Pinpoint the cell where the given text exists, returning its [X, Y] midpoint coordinate. 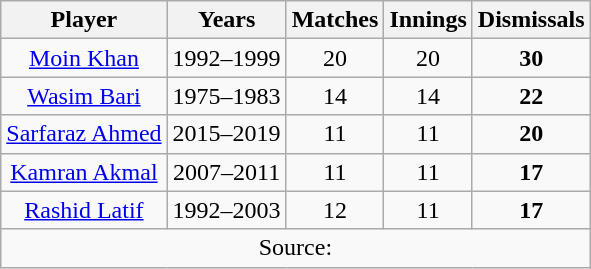
Wasim Bari [84, 96]
Player [84, 20]
Moin Khan [84, 58]
1975–1983 [226, 96]
1992–1999 [226, 58]
Rashid Latif [84, 210]
Kamran Akmal [84, 172]
12 [335, 210]
22 [531, 96]
30 [531, 58]
1992–2003 [226, 210]
Years [226, 20]
2015–2019 [226, 134]
Source: [296, 248]
2007–2011 [226, 172]
Dismissals [531, 20]
Matches [335, 20]
Sarfaraz Ahmed [84, 134]
Innings [428, 20]
